Return [X, Y] of the center of cell containing provided text 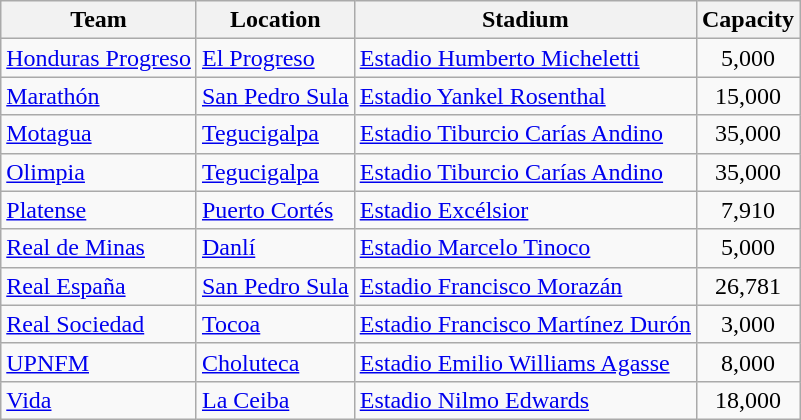
Estadio Emilio Williams Agasse [525, 362]
Estadio Excélsior [525, 210]
Location [275, 20]
Estadio Marcelo Tinoco [525, 248]
Puerto Cortés [275, 210]
Marathón [99, 96]
El Progreso [275, 58]
7,910 [748, 210]
Olimpia [99, 172]
8,000 [748, 362]
Team [99, 20]
18,000 [748, 400]
Platense [99, 210]
Motagua [99, 134]
Real España [99, 286]
Tocoa [275, 324]
Estadio Nilmo Edwards [525, 400]
26,781 [748, 286]
3,000 [748, 324]
Honduras Progreso [99, 58]
UPNFM [99, 362]
Estadio Francisco Martínez Durón [525, 324]
Danlí [275, 248]
Stadium [525, 20]
Real de Minas [99, 248]
Choluteca [275, 362]
Real Sociedad [99, 324]
Estadio Francisco Morazán [525, 286]
Estadio Humberto Micheletti [525, 58]
Capacity [748, 20]
15,000 [748, 96]
La Ceiba [275, 400]
Vida [99, 400]
Estadio Yankel Rosenthal [525, 96]
